Locate the cell with the specified text and output its (X, Y) center coordinate. 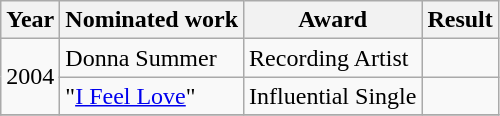
Donna Summer (152, 58)
2004 (30, 77)
Award (333, 20)
Result (460, 20)
Year (30, 20)
"I Feel Love" (152, 96)
Influential Single (333, 96)
Recording Artist (333, 58)
Nominated work (152, 20)
